Find where the given text appears and provide that cell's center as [X, Y] coordinate. 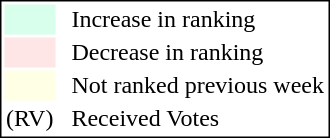
Increase in ranking [198, 19]
(RV) [29, 119]
Received Votes [198, 119]
Decrease in ranking [198, 53]
Not ranked previous week [198, 85]
